For the text-containing cell, return its midpoint in (x, y) coordinate format. 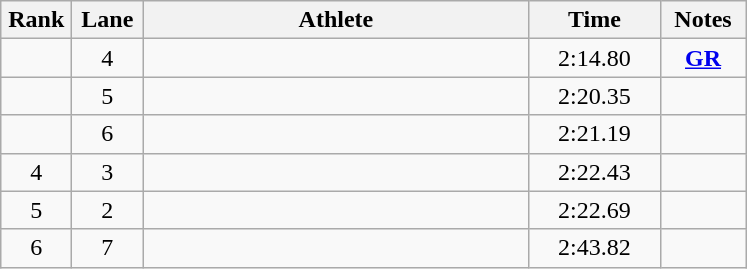
Lane (108, 20)
2 (108, 210)
Time (594, 20)
Athlete (336, 20)
2:21.19 (594, 134)
Notes (703, 20)
Rank (36, 20)
GR (703, 58)
2:14.80 (594, 58)
2:43.82 (594, 248)
2:22.43 (594, 172)
2:22.69 (594, 210)
2:20.35 (594, 96)
7 (108, 248)
3 (108, 172)
